Identify which cell holds the provided text, then report its [x, y] central coordinate. 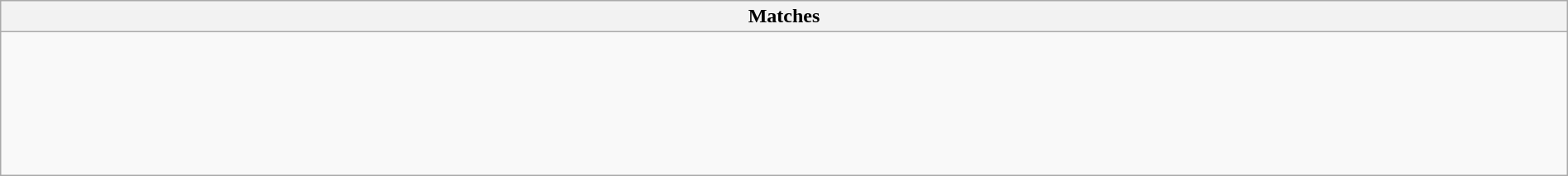
Matches [784, 17]
